From the cell containing the given text, extract its center point as [x, y] coordinate. 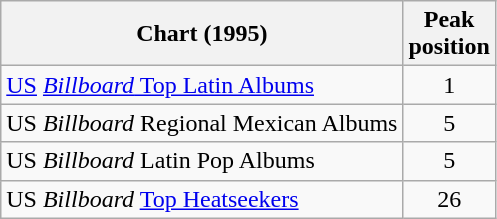
US Billboard Top Heatseekers [202, 199]
US Billboard Latin Pop Albums [202, 161]
1 [449, 85]
US Billboard Top Latin Albums [202, 85]
Peakposition [449, 34]
US Billboard Regional Mexican Albums [202, 123]
Chart (1995) [202, 34]
26 [449, 199]
